Detect which cell encompasses the target text, then output its [x, y] center coordinate. 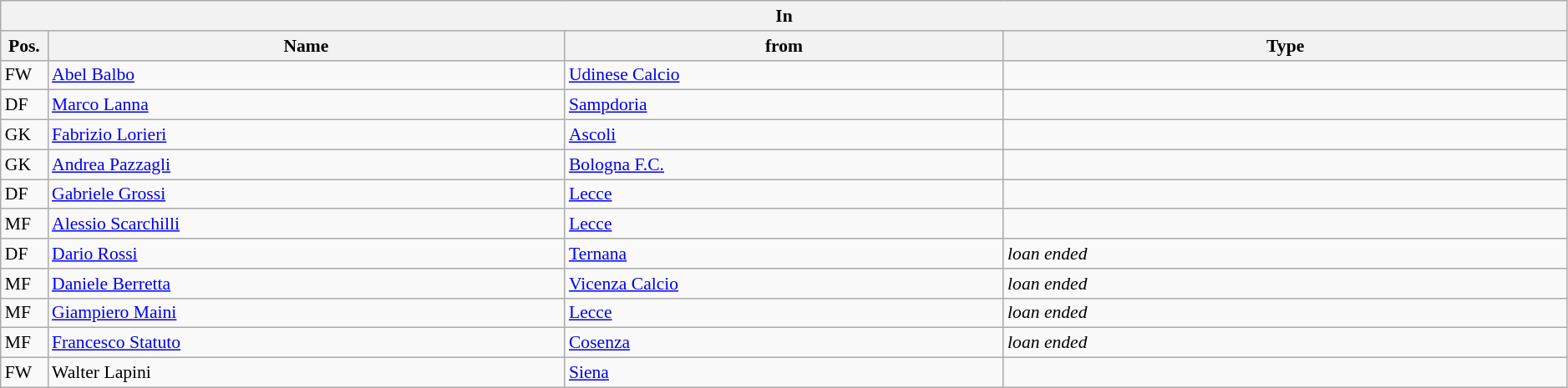
Francesco Statuto [306, 343]
Cosenza [784, 343]
Alessio Scarchilli [306, 224]
Bologna F.C. [784, 164]
Siena [784, 373]
Ternana [784, 254]
Gabriele Grossi [306, 194]
Andrea Pazzagli [306, 164]
Giampiero Maini [306, 313]
Marco Lanna [306, 105]
Udinese Calcio [784, 75]
In [784, 16]
Pos. [24, 46]
Ascoli [784, 135]
Fabrizio Lorieri [306, 135]
from [784, 46]
Type [1285, 46]
Daniele Berretta [306, 284]
Name [306, 46]
Walter Lapini [306, 373]
Vicenza Calcio [784, 284]
Sampdoria [784, 105]
Dario Rossi [306, 254]
Abel Balbo [306, 75]
